Determine the [X, Y] coordinate at the center of the cell enclosing the given text.  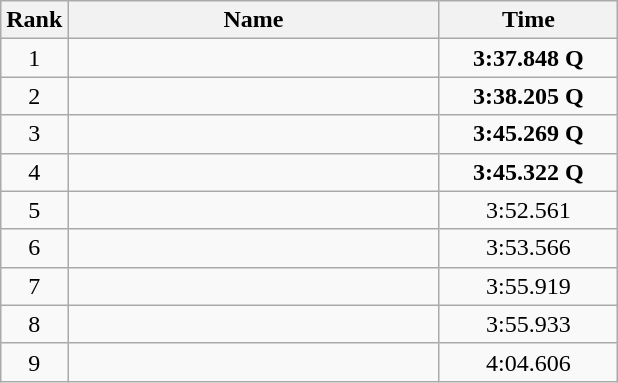
9 [34, 362]
1 [34, 58]
7 [34, 286]
8 [34, 324]
3:45.269 Q [528, 134]
3:55.933 [528, 324]
3 [34, 134]
Rank [34, 20]
2 [34, 96]
6 [34, 248]
Name [254, 20]
Time [528, 20]
3:45.322 Q [528, 172]
3:53.566 [528, 248]
4 [34, 172]
4:04.606 [528, 362]
3:55.919 [528, 286]
3:37.848 Q [528, 58]
3:38.205 Q [528, 96]
5 [34, 210]
3:52.561 [528, 210]
